Determine the [X, Y] coordinate at the center of the cell enclosing the given text.  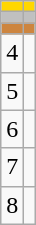
7 [12, 167]
4 [12, 53]
8 [12, 205]
6 [12, 129]
5 [12, 91]
